Determine the [x, y] coordinate at the center of the cell enclosing the given text.  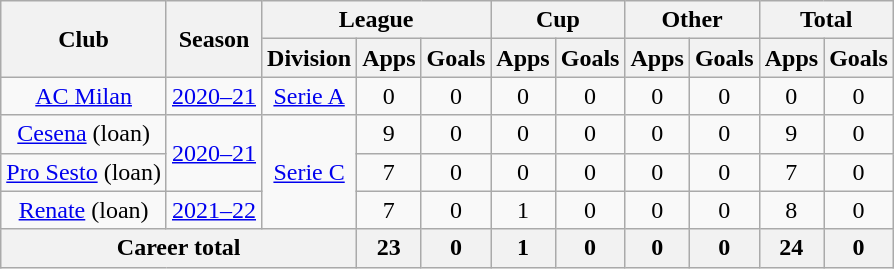
Other [692, 20]
23 [389, 248]
Cesena (loan) [84, 134]
Cup [558, 20]
Renate (loan) [84, 210]
8 [791, 210]
Total [826, 20]
AC Milan [84, 96]
Club [84, 39]
24 [791, 248]
2021–22 [214, 210]
Serie C [310, 172]
Pro Sesto (loan) [84, 172]
League [376, 20]
Division [310, 58]
Career total [179, 248]
Serie A [310, 96]
Season [214, 39]
